Output the [X, Y] coordinate of the center of the cell containing the given text.  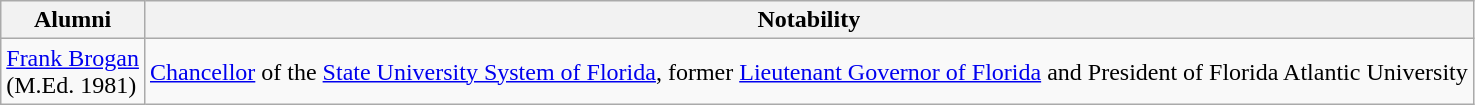
Frank Brogan (M.Ed. 1981) [73, 72]
Chancellor of the State University System of Florida, former Lieutenant Governor of Florida and President of Florida Atlantic University [808, 72]
Notability [808, 20]
Alumni [73, 20]
